Return [X, Y] of the center of cell containing provided text 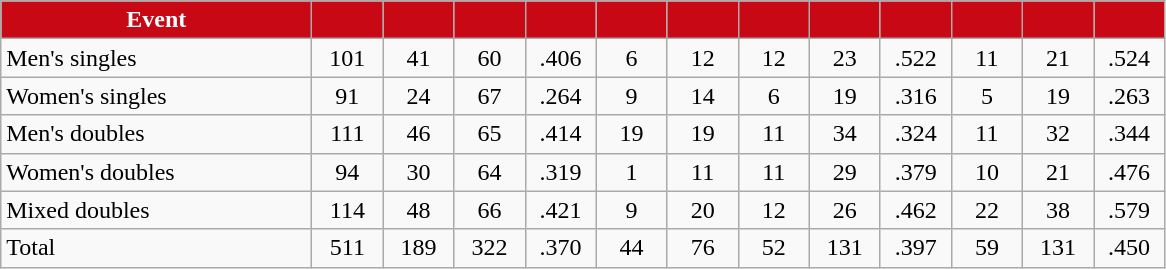
.264 [560, 96]
.397 [916, 248]
.379 [916, 172]
24 [418, 96]
.421 [560, 210]
76 [702, 248]
10 [986, 172]
.263 [1130, 96]
.414 [560, 134]
29 [844, 172]
67 [490, 96]
.524 [1130, 58]
32 [1058, 134]
48 [418, 210]
20 [702, 210]
.370 [560, 248]
Men's singles [156, 58]
Event [156, 20]
Men's doubles [156, 134]
44 [632, 248]
.476 [1130, 172]
511 [348, 248]
.319 [560, 172]
59 [986, 248]
1 [632, 172]
Women's singles [156, 96]
46 [418, 134]
.450 [1130, 248]
101 [348, 58]
66 [490, 210]
Total [156, 248]
14 [702, 96]
91 [348, 96]
189 [418, 248]
.316 [916, 96]
60 [490, 58]
30 [418, 172]
5 [986, 96]
111 [348, 134]
.579 [1130, 210]
Mixed doubles [156, 210]
65 [490, 134]
Women's doubles [156, 172]
52 [774, 248]
26 [844, 210]
94 [348, 172]
34 [844, 134]
41 [418, 58]
.462 [916, 210]
.406 [560, 58]
322 [490, 248]
.344 [1130, 134]
.522 [916, 58]
.324 [916, 134]
22 [986, 210]
23 [844, 58]
64 [490, 172]
38 [1058, 210]
114 [348, 210]
